Extract the [X, Y] coordinate from the center of the cell holding the provided text.  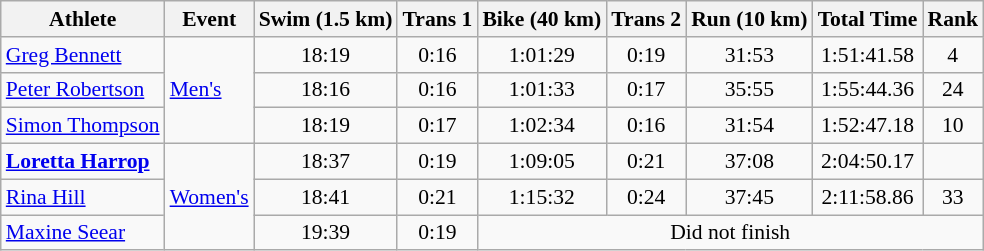
Run (10 km) [749, 19]
Rina Hill [83, 197]
Peter Robertson [83, 90]
18:41 [326, 197]
Loretta Harrop [83, 162]
Women's [210, 198]
1:51:41.58 [868, 55]
Did not finish [730, 233]
35:55 [749, 90]
2:11:58.86 [868, 197]
1:52:47.18 [868, 126]
2:04:50.17 [868, 162]
Trans 2 [646, 19]
31:53 [749, 55]
4 [952, 55]
1:55:44.36 [868, 90]
Trans 1 [437, 19]
10 [952, 126]
Greg Bennett [83, 55]
Swim (1.5 km) [326, 19]
37:08 [749, 162]
18:37 [326, 162]
Men's [210, 90]
1:09:05 [542, 162]
19:39 [326, 233]
Athlete [83, 19]
Rank [952, 19]
Total Time [868, 19]
18:16 [326, 90]
0:24 [646, 197]
1:02:34 [542, 126]
37:45 [749, 197]
31:54 [749, 126]
Event [210, 19]
Maxine Seear [83, 233]
Simon Thompson [83, 126]
Bike (40 km) [542, 19]
33 [952, 197]
1:15:32 [542, 197]
1:01:33 [542, 90]
24 [952, 90]
1:01:29 [542, 55]
